Detect which cell encompasses the target text, then output its [X, Y] center coordinate. 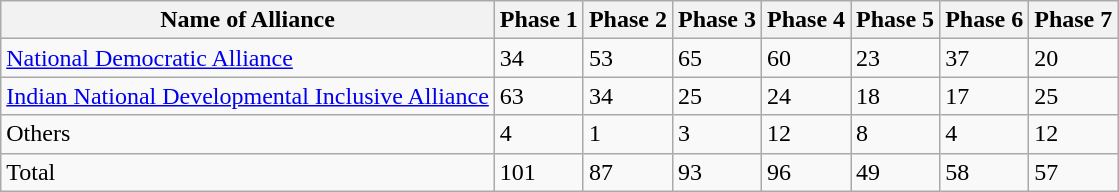
65 [716, 58]
Others [248, 134]
Phase 4 [806, 20]
87 [628, 172]
101 [538, 172]
53 [628, 58]
Name of Alliance [248, 20]
18 [896, 96]
1 [628, 134]
63 [538, 96]
58 [984, 172]
Total [248, 172]
37 [984, 58]
Phase 5 [896, 20]
60 [806, 58]
Phase 3 [716, 20]
96 [806, 172]
23 [896, 58]
20 [1074, 58]
Phase 7 [1074, 20]
Phase 6 [984, 20]
57 [1074, 172]
Phase 2 [628, 20]
93 [716, 172]
Indian National Developmental Inclusive Alliance [248, 96]
National Democratic Alliance [248, 58]
3 [716, 134]
8 [896, 134]
Phase 1 [538, 20]
17 [984, 96]
24 [806, 96]
49 [896, 172]
